For the text-containing cell, return its midpoint in (x, y) coordinate format. 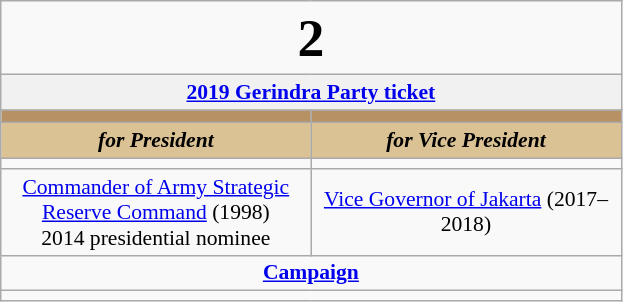
for President (156, 141)
2 (311, 38)
Vice Governor of Jakarta (2017–2018) (466, 212)
for Vice President (466, 141)
Commander of Army Strategic Reserve Command (1998)2014 presidential nominee (156, 212)
2019 Gerindra Party ticket (311, 92)
Campaign (311, 273)
